Find where the given text appears and provide that cell's center as [x, y] coordinate. 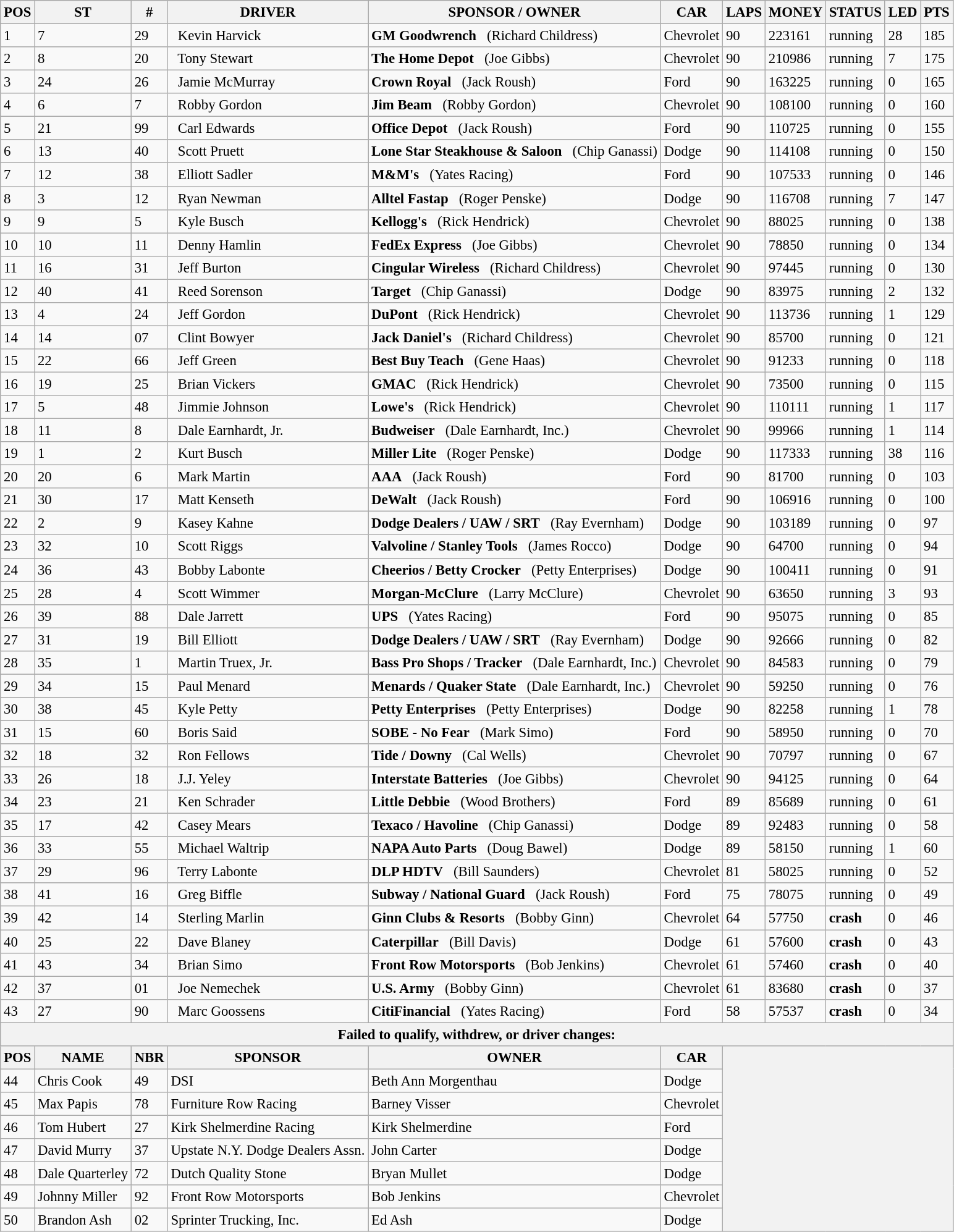
Casey Mears [268, 825]
155 [937, 129]
Tom Hubert [83, 1127]
73500 [795, 384]
130 [937, 268]
John Carter [514, 1150]
110725 [795, 129]
NAME [83, 1058]
Max Papis [83, 1104]
Lowe's (Rick Hendrick) [514, 407]
103189 [795, 523]
Miller Lite (Roger Penske) [514, 454]
Ken Schrader [268, 802]
Best Buy Teach (Gene Haas) [514, 361]
57600 [795, 942]
M&M's (Yates Racing) [514, 175]
Texaco / Havoline (Chip Ganassi) [514, 825]
Kirk Shelmerdine [514, 1127]
165 [937, 82]
94 [937, 547]
100411 [795, 570]
Marc Goossens [268, 1011]
121 [937, 337]
Kyle Busch [268, 221]
UPS (Yates Racing) [514, 616]
Beth Ann Morgenthau [514, 1081]
Denny Hamlin [268, 245]
01 [150, 988]
44 [17, 1081]
82258 [795, 709]
117 [937, 407]
113736 [795, 314]
Scott Riggs [268, 547]
185 [937, 36]
MONEY [795, 12]
Subway / National Guard (Jack Roush) [514, 895]
57537 [795, 1011]
PTS [937, 12]
63650 [795, 593]
96 [150, 872]
67 [937, 756]
SOBE - No Fear (Mark Simo) [514, 732]
160 [937, 105]
AAA (Jack Roush) [514, 477]
Budweiser (Dale Earnhardt, Inc.) [514, 431]
Lone Star Steakhouse & Saloon (Chip Ganassi) [514, 151]
132 [937, 291]
85700 [795, 337]
Bobby Labonte [268, 570]
91 [937, 570]
88 [150, 616]
Clint Bowyer [268, 337]
114108 [795, 151]
99966 [795, 431]
Johnny Miller [83, 1197]
Bob Jenkins [514, 1197]
Caterpillar (Bill Davis) [514, 942]
Dave Blaney [268, 942]
103 [937, 477]
94125 [795, 779]
Target (Chip Ganassi) [514, 291]
92 [150, 1197]
Scott Pruett [268, 151]
138 [937, 221]
Brian Vickers [268, 384]
NBR [150, 1058]
93 [937, 593]
Ginn Clubs & Resorts (Bobby Ginn) [514, 918]
# [150, 12]
Brandon Ash [83, 1220]
Bryan Mullet [514, 1174]
85 [937, 616]
107533 [795, 175]
Furniture Row Racing [268, 1104]
Sterling Marlin [268, 918]
Menards / Quaker State (Dale Earnhardt, Inc.) [514, 686]
Upstate N.Y. Dodge Dealers Assn. [268, 1150]
U.S. Army (Bobby Ginn) [514, 988]
07 [150, 337]
58025 [795, 872]
110111 [795, 407]
Tide / Downy (Cal Wells) [514, 756]
Cingular Wireless (Richard Childress) [514, 268]
223161 [795, 36]
Jack Daniel's (Richard Childress) [514, 337]
129 [937, 314]
OWNER [514, 1058]
50 [17, 1220]
02 [150, 1220]
116708 [795, 198]
59250 [795, 686]
Jeff Gordon [268, 314]
76 [937, 686]
58950 [795, 732]
GMAC (Rick Hendrick) [514, 384]
Carl Edwards [268, 129]
Paul Menard [268, 686]
210986 [795, 59]
114 [937, 431]
Kevin Harvick [268, 36]
Martin Truex, Jr. [268, 663]
Bill Elliott [268, 639]
88025 [795, 221]
DeWalt (Jack Roush) [514, 500]
DuPont (Rick Hendrick) [514, 314]
175 [937, 59]
Front Row Motorsports [268, 1197]
95075 [795, 616]
Greg Biffle [268, 895]
Petty Enterprises (Petty Enterprises) [514, 709]
Kyle Petty [268, 709]
117333 [795, 454]
ST [83, 12]
The Home Depot (Joe Gibbs) [514, 59]
Jim Beam (Robby Gordon) [514, 105]
72 [150, 1174]
58150 [795, 848]
NAPA Auto Parts (Doug Bawel) [514, 848]
Joe Nemechek [268, 988]
Front Row Motorsports (Bob Jenkins) [514, 964]
78075 [795, 895]
Dale Quarterley [83, 1174]
115 [937, 384]
57460 [795, 964]
70797 [795, 756]
Michael Waltrip [268, 848]
Jimmie Johnson [268, 407]
Mark Martin [268, 477]
Dutch Quality Stone [268, 1174]
70 [937, 732]
Kirk Shelmerdine Racing [268, 1127]
Dale Jarrett [268, 616]
David Murry [83, 1150]
97445 [795, 268]
Chris Cook [83, 1081]
150 [937, 151]
FedEx Express (Joe Gibbs) [514, 245]
84583 [795, 663]
Barney Visser [514, 1104]
163225 [795, 82]
Ron Fellows [268, 756]
147 [937, 198]
81700 [795, 477]
Elliott Sadler [268, 175]
CitiFinancial (Yates Racing) [514, 1011]
134 [937, 245]
Ed Ash [514, 1220]
DLP HDTV (Bill Saunders) [514, 872]
99 [150, 129]
Morgan-McClure (Larry McClure) [514, 593]
55 [150, 848]
Jeff Burton [268, 268]
92666 [795, 639]
91233 [795, 361]
57750 [795, 918]
Alltel Fastap (Roger Penske) [514, 198]
Bass Pro Shops / Tracker (Dale Earnhardt, Inc.) [514, 663]
Terry Labonte [268, 872]
DRIVER [268, 12]
Jamie McMurray [268, 82]
64700 [795, 547]
Boris Said [268, 732]
DSI [268, 1081]
79 [937, 663]
Kurt Busch [268, 454]
SPONSOR / OWNER [514, 12]
Crown Royal (Jack Roush) [514, 82]
97 [937, 523]
66 [150, 361]
83680 [795, 988]
Ryan Newman [268, 198]
118 [937, 361]
92483 [795, 825]
Matt Kenseth [268, 500]
100 [937, 500]
Robby Gordon [268, 105]
106916 [795, 500]
J.J. Yeley [268, 779]
Kellogg's (Rick Hendrick) [514, 221]
LED [902, 12]
116 [937, 454]
Dale Earnhardt, Jr. [268, 431]
146 [937, 175]
Office Depot (Jack Roush) [514, 129]
Jeff Green [268, 361]
LAPS [744, 12]
GM Goodwrench (Richard Childress) [514, 36]
Little Debbie (Wood Brothers) [514, 802]
Tony Stewart [268, 59]
75 [744, 895]
Brian Simo [268, 964]
81 [744, 872]
85689 [795, 802]
Reed Sorenson [268, 291]
Kasey Kahne [268, 523]
47 [17, 1150]
SPONSOR [268, 1058]
108100 [795, 105]
82 [937, 639]
83975 [795, 291]
Scott Wimmer [268, 593]
Valvoline / Stanley Tools (James Rocco) [514, 547]
Cheerios / Betty Crocker (Petty Enterprises) [514, 570]
Failed to qualify, withdrew, or driver changes: [477, 1034]
78850 [795, 245]
52 [937, 872]
Sprinter Trucking, Inc. [268, 1220]
Interstate Batteries (Joe Gibbs) [514, 779]
STATUS [855, 12]
